Determine the (X, Y) coordinate at the center of the cell enclosing the given text.  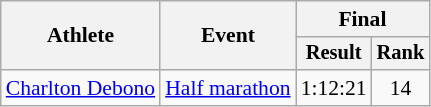
Event (228, 36)
Result (334, 54)
Athlete (80, 36)
1:12:21 (334, 88)
14 (401, 88)
Half marathon (228, 88)
Charlton Debono (80, 88)
Rank (401, 54)
Final (363, 19)
